Pinpoint the cell where the given text exists, returning its (X, Y) midpoint coordinate. 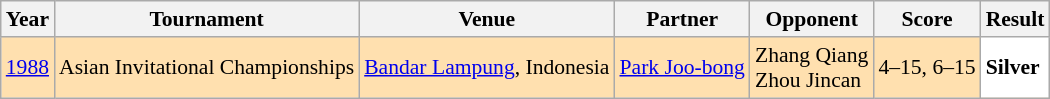
Opponent (812, 19)
Silver (1016, 68)
Asian Invitational Championships (206, 68)
4–15, 6–15 (926, 68)
Year (28, 19)
Park Joo-bong (682, 68)
Bandar Lampung, Indonesia (486, 68)
Zhang Qiang Zhou Jincan (812, 68)
1988 (28, 68)
Score (926, 19)
Result (1016, 19)
Venue (486, 19)
Partner (682, 19)
Tournament (206, 19)
